From the cell containing the given text, extract its center point as (x, y) coordinate. 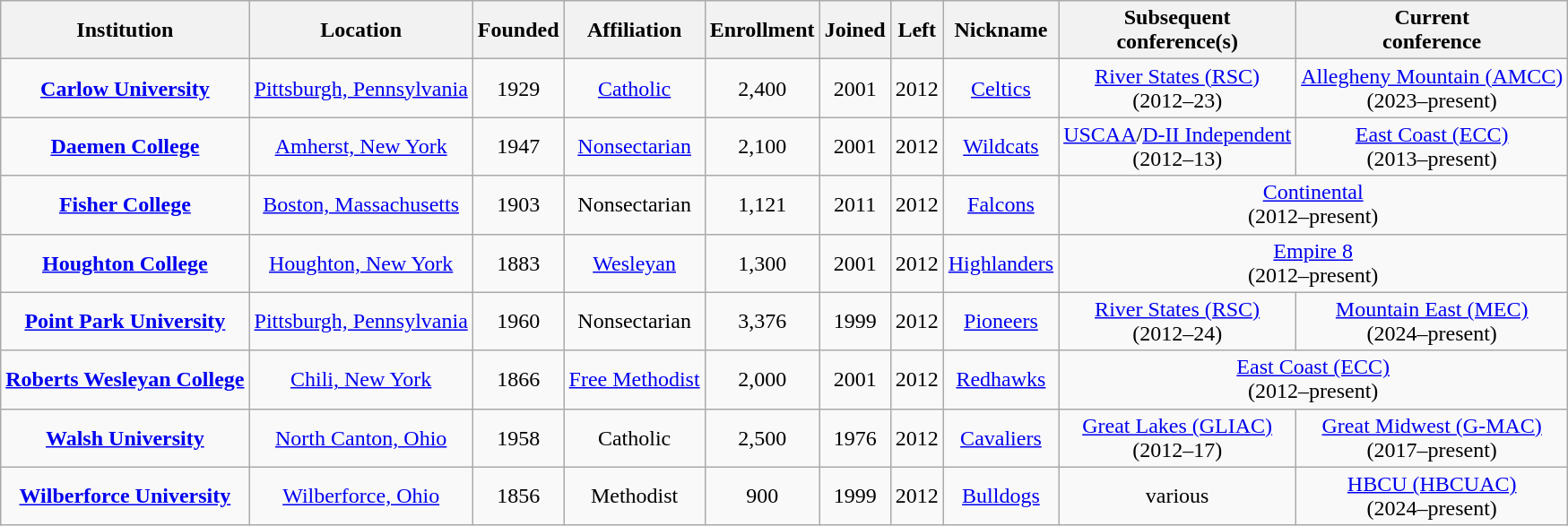
Redhawks (1001, 380)
1,121 (762, 204)
USCAA/D-II Independent(2012–13) (1178, 147)
1947 (518, 147)
Empire 8(2012–present) (1313, 263)
Chili, New York (360, 380)
Great Midwest (G-MAC)(2017–present) (1433, 437)
1929 (518, 88)
Celtics (1001, 88)
Amherst, New York (360, 147)
Walsh University (126, 437)
Great Lakes (GLIAC)(2012–17) (1178, 437)
2,500 (762, 437)
East Coast (ECC)(2013–present) (1433, 147)
Subsequentconference(s) (1178, 30)
Free Methodist (635, 380)
Fisher College (126, 204)
1856 (518, 496)
Founded (518, 30)
Houghton College (126, 263)
Falcons (1001, 204)
Roberts Wesleyan College (126, 380)
Wilberforce, Ohio (360, 496)
1883 (518, 263)
2011 (855, 204)
1866 (518, 380)
Continental(2012–present) (1313, 204)
900 (762, 496)
Point Park University (126, 321)
2,100 (762, 147)
Cavaliers (1001, 437)
1960 (518, 321)
various (1178, 496)
Pioneers (1001, 321)
River States (RSC)(2012–24) (1178, 321)
Carlow University (126, 88)
Location (360, 30)
Wesleyan (635, 263)
Enrollment (762, 30)
Houghton, New York (360, 263)
Boston, Massachusetts (360, 204)
2,000 (762, 380)
North Canton, Ohio (360, 437)
Affiliation (635, 30)
3,376 (762, 321)
River States (RSC)(2012–23) (1178, 88)
Bulldogs (1001, 496)
Institution (126, 30)
East Coast (ECC)(2012–present) (1313, 380)
1903 (518, 204)
Highlanders (1001, 263)
1958 (518, 437)
Wilberforce University (126, 496)
Allegheny Mountain (AMCC)(2023–present) (1433, 88)
Joined (855, 30)
Wildcats (1001, 147)
Nickname (1001, 30)
Daemen College (126, 147)
HBCU (HBCUAC)(2024–present) (1433, 496)
Left (916, 30)
1,300 (762, 263)
Mountain East (MEC)(2024–present) (1433, 321)
1976 (855, 437)
2,400 (762, 88)
Methodist (635, 496)
Currentconference (1433, 30)
